Locate the cell with the specified text and output its [x, y] center coordinate. 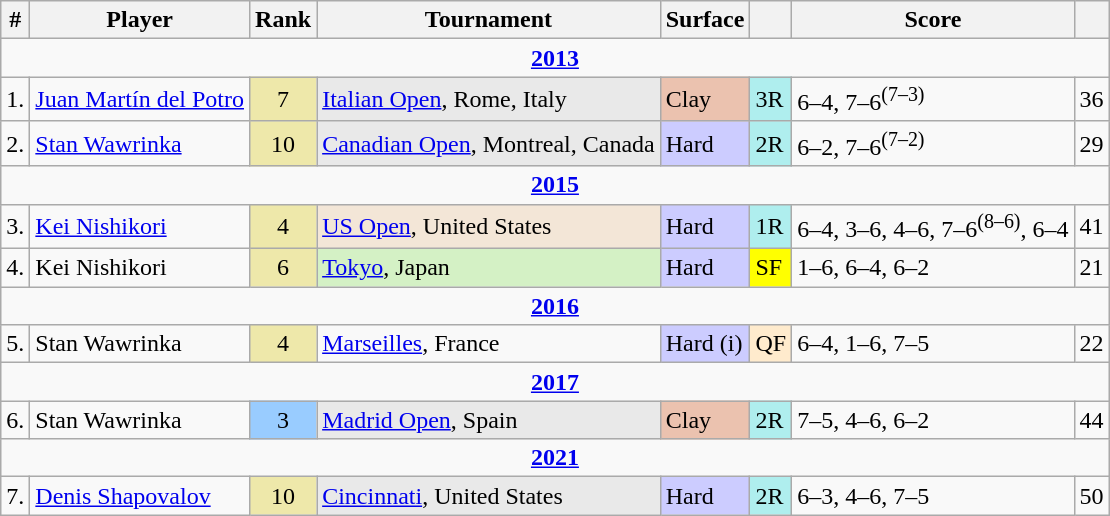
QF [771, 344]
3. [16, 226]
6–4, 3–6, 4–6, 7–6(8–6), 6–4 [933, 226]
7–5, 4–6, 6–2 [933, 420]
Madrid Open, Spain [489, 420]
US Open, United States [489, 226]
Denis Shapovalov [140, 496]
6. [16, 420]
3R [771, 100]
Italian Open, Rome, Italy [489, 100]
36 [1092, 100]
3 [284, 420]
21 [1092, 268]
Canadian Open, Montreal, Canada [489, 144]
2021 [555, 458]
2. [16, 144]
5. [16, 344]
1. [16, 100]
Score [933, 20]
Surface [705, 20]
1–6, 6–4, 6–2 [933, 268]
7. [16, 496]
6–4, 1–6, 7–5 [933, 344]
2015 [555, 185]
7 [284, 100]
# [16, 20]
22 [1092, 344]
6 [284, 268]
Hard (i) [705, 344]
6–3, 4–6, 7–5 [933, 496]
SF [771, 268]
2017 [555, 382]
41 [1092, 226]
Tokyo, Japan [489, 268]
2016 [555, 306]
2013 [555, 58]
Marseilles, France [489, 344]
44 [1092, 420]
50 [1092, 496]
4. [16, 268]
1R [771, 226]
Player [140, 20]
Tournament [489, 20]
Juan Martín del Potro [140, 100]
6–2, 7–6(7–2) [933, 144]
Rank [284, 20]
6–4, 7–6(7–3) [933, 100]
29 [1092, 144]
Cincinnati, United States [489, 496]
